Determine the [x, y] coordinate at the center of the cell enclosing the given text.  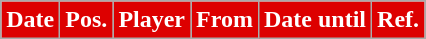
Ref. [398, 20]
Date [30, 20]
From [225, 20]
Date until [314, 20]
Pos. [86, 20]
Player [152, 20]
